For the text-containing cell, return its midpoint in (X, Y) coordinate format. 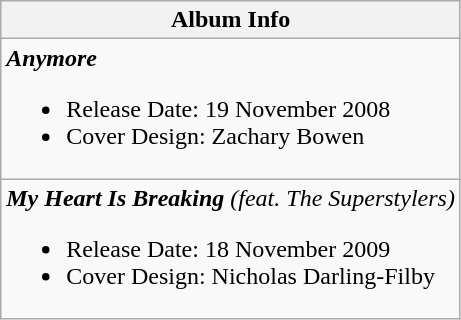
AnymoreRelease Date: 19 November 2008Cover Design: Zachary Bowen (231, 109)
My Heart Is Breaking (feat. The Superstylers)Release Date: 18 November 2009Cover Design: Nicholas Darling-Filby (231, 249)
Album Info (231, 20)
